Pinpoint the cell where the given text exists, returning its (X, Y) midpoint coordinate. 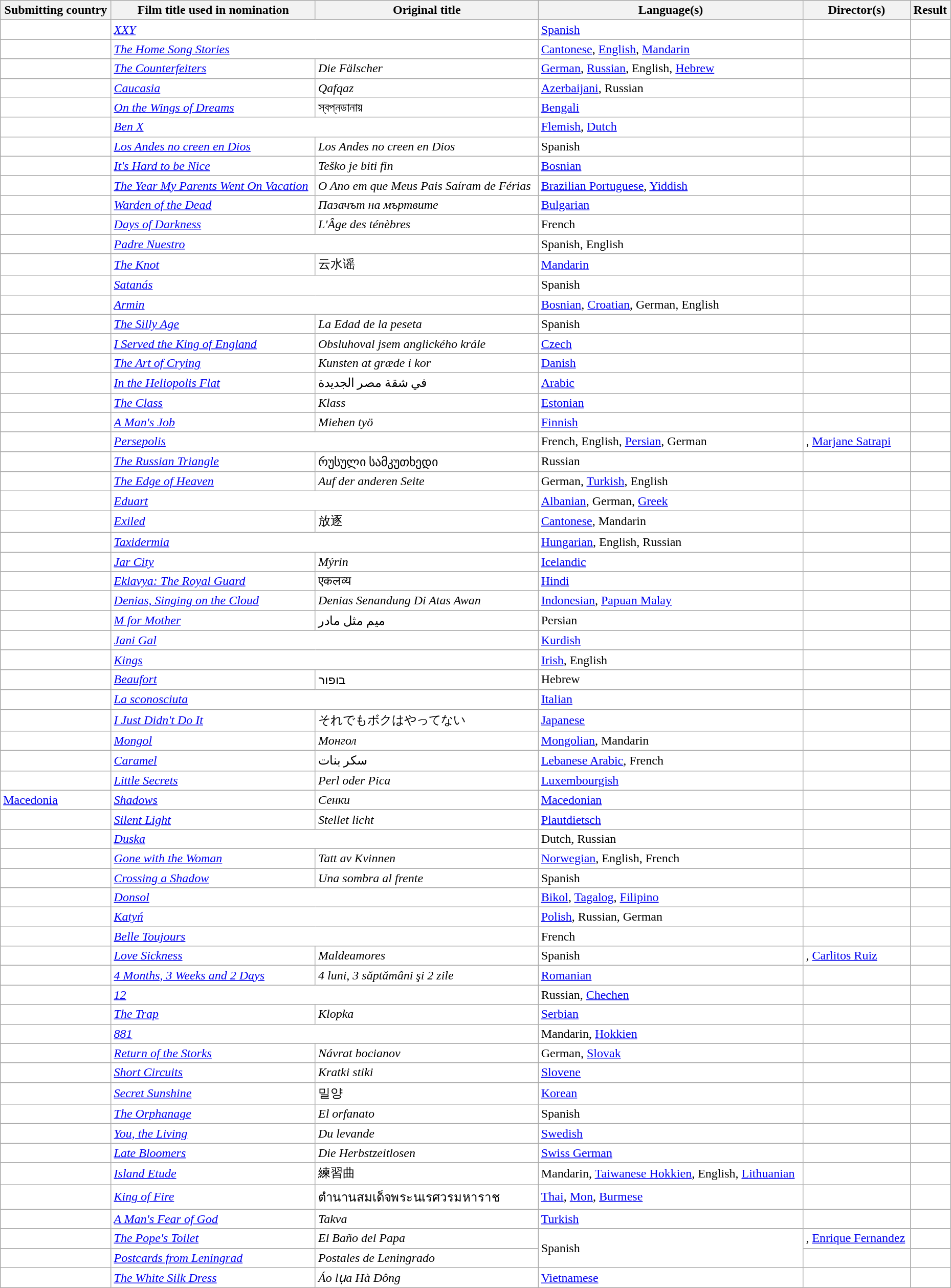
Russian, Chechen (671, 995)
Donsol (324, 898)
12 (324, 995)
Vietnamese (671, 1278)
M for Mother (213, 621)
La Edad de la peseta (427, 324)
それでもボクはやってない (427, 721)
Love Sickness (213, 956)
Bosnian (671, 166)
, Marjane Satrapi (856, 442)
Plautdietsch (671, 819)
Slovene (671, 1073)
Padre Nuestro (324, 244)
Katyń (324, 917)
Una sombra al frente (427, 878)
, Carlitos Ruiz (856, 956)
Irish, English (671, 660)
Satanás (324, 285)
4 Months, 3 Weeks and 2 Days (213, 975)
The Year My Parents Went On Vacation (213, 185)
Auf der anderen Seite (427, 482)
The White Silk Dress (213, 1278)
Estonian (671, 403)
Warden of the Dead (213, 205)
Caucasia (213, 88)
Short Circuits (213, 1073)
Eklavya: The Royal Guard (213, 581)
Duska (324, 839)
Russian (671, 462)
O Ano em que Meus Pais Saíram de Férias (427, 185)
El orfanato (427, 1114)
Shadows (213, 800)
Klopka (427, 1014)
I Served the King of England (213, 343)
Film title used in nomination (213, 10)
Polish, Russian, German (671, 917)
Návrat bocianov (427, 1053)
Mýrin (427, 561)
Hebrew (671, 680)
German, Russian, English, Hebrew (671, 69)
Dutch, Russian (671, 839)
The Class (213, 403)
Сенки (427, 800)
A Man's Job (213, 422)
Thai, Mon, Burmese (671, 1196)
Takva (427, 1219)
La sconosciuta (324, 700)
You, the Living (213, 1133)
Tatt av Kvinnen (427, 858)
Island Etude (213, 1174)
French, English, Persian, German (671, 442)
Die Fälscher (427, 69)
Bengali (671, 107)
Persepolis (324, 442)
The Edge of Heaven (213, 482)
Mongolian, Mandarin (671, 741)
Du levande (427, 1133)
XXY (324, 30)
It's Hard to be Nice (213, 166)
Монгол (427, 741)
Italian (671, 700)
Finnish (671, 422)
Mandarin, Taiwanese Hokkien, English, Lithuanian (671, 1174)
Director(s) (856, 10)
On the Wings of Dreams (213, 107)
Indonesian, Papuan Malay (671, 601)
في شقة مصر الجديدة (427, 383)
Azerbaijani, Russian (671, 88)
Icelandic (671, 561)
Kings (324, 660)
練習曲 (427, 1174)
Macedonian (671, 800)
The Russian Triangle (213, 462)
Language(s) (671, 10)
Hungarian, English, Russian (671, 542)
Arabic (671, 383)
The Art of Crying (213, 363)
Brazilian Portuguese, Yiddish (671, 185)
Secret Sunshine (213, 1093)
King of Fire (213, 1196)
Kratki stiki (427, 1073)
Flemish, Dutch (671, 127)
سكر بنات (427, 761)
Kunsten at græde i kor (427, 363)
Áo lụa Hà Đông (427, 1278)
Bosnian, Croatian, German, English (671, 304)
Luxembourgish (671, 780)
ตำนานสมเด็จพระนเรศวรมหาราช (427, 1196)
Romanian (671, 975)
میم مثل مادر (427, 621)
Maldeamores (427, 956)
Пазачът на мъртвите (427, 205)
The Counterfeiters (213, 69)
I Just Didn't Do It (213, 721)
Jar City (213, 561)
Armin (324, 304)
Exiled (213, 522)
Stellet licht (427, 819)
Mandarin, Hokkien (671, 1034)
Perl oder Pica (427, 780)
Turkish (671, 1219)
Serbian (671, 1014)
Days of Darkness (213, 224)
881 (324, 1034)
Postcards from Leningrad (213, 1258)
Denias, Singing on the Cloud (213, 601)
Ben X (324, 127)
Lebanese Arabic, French (671, 761)
Macedonia (56, 800)
The Home Song Stories (324, 49)
Late Bloomers (213, 1153)
Bikol, Tagalog, Filipino (671, 898)
The Pope's Toilet (213, 1238)
Cantonese, English, Mandarin (671, 49)
German, Turkish, English (671, 482)
Silent Light (213, 819)
Beaufort (213, 680)
A Man's Fear of God (213, 1219)
স্বপ্নডানায় (427, 107)
Swedish (671, 1133)
Danish (671, 363)
एकलव्य (427, 581)
The Trap (213, 1014)
Belle Toujours (324, 936)
Norwegian, English, French (671, 858)
밀양 (427, 1093)
Denias Senandung Di Atas Awan (427, 601)
L'Âge des ténèbres (427, 224)
Little Secrets (213, 780)
Persian (671, 621)
Korean (671, 1093)
Teško je biti fin (427, 166)
Spanish, English (671, 244)
4 luni, 3 săptămâni şi 2 zile (427, 975)
放逐 (427, 522)
Submitting country (56, 10)
Japanese (671, 721)
The Orphanage (213, 1114)
Czech (671, 343)
云水谣 (427, 265)
Gone with the Woman (213, 858)
Mandarin (671, 265)
In the Heliopolis Flat (213, 383)
Swiss German (671, 1153)
Kurdish (671, 640)
, Enrique Fernandez (856, 1238)
Jani Gal (324, 640)
Albanian, German, Greek (671, 501)
Cantonese, Mandarin (671, 522)
El Baño del Papa (427, 1238)
בופור (427, 680)
Result (930, 10)
Crossing a Shadow (213, 878)
Original title (427, 10)
Miehen työ (427, 422)
რუსული სამკუთხედი (427, 462)
Taxidermia (324, 542)
The Silly Age (213, 324)
German, Slovak (671, 1053)
Postales de Leningrado (427, 1258)
Obsluhoval jsem anglického krále (427, 343)
Klass (427, 403)
The Knot (213, 265)
Hindi (671, 581)
Die Herbstzeitlosen (427, 1153)
Return of the Storks (213, 1053)
Caramel (213, 761)
Mongol (213, 741)
Eduart (324, 501)
Bulgarian (671, 205)
Qafqaz (427, 88)
